Capture the cell that displays the provided text and extract its (x, y) central coordinate. 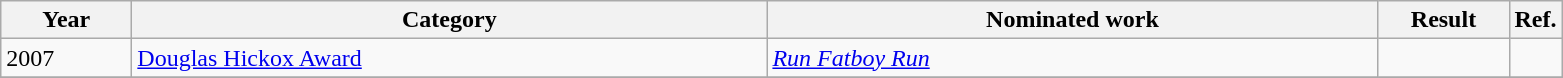
2007 (66, 58)
Year (66, 20)
Category (450, 20)
Result (1444, 20)
Run Fatboy Run (1072, 58)
Douglas Hickox Award (450, 58)
Ref. (1536, 20)
Nominated work (1072, 20)
